Identify which cell holds the provided text, then report its [x, y] central coordinate. 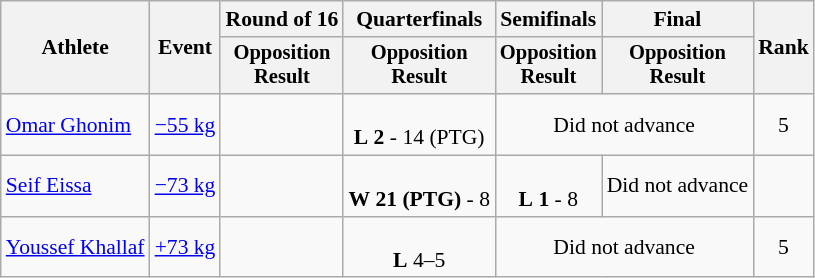
L 1 - 8 [548, 186]
Athlete [76, 48]
L 4–5 [419, 248]
Event [186, 48]
−73 kg [186, 186]
Seif Eissa [76, 186]
Omar Ghonim [76, 124]
−55 kg [186, 124]
Rank [784, 48]
+73 kg [186, 248]
Youssef Khallaf [76, 248]
Round of 16 [282, 19]
Final [678, 19]
L 2 - 14 (PTG) [419, 124]
Quarterfinals [419, 19]
W 21 (PTG) - 8 [419, 186]
Semifinals [548, 19]
